Capture the cell that displays the provided text and extract its (X, Y) central coordinate. 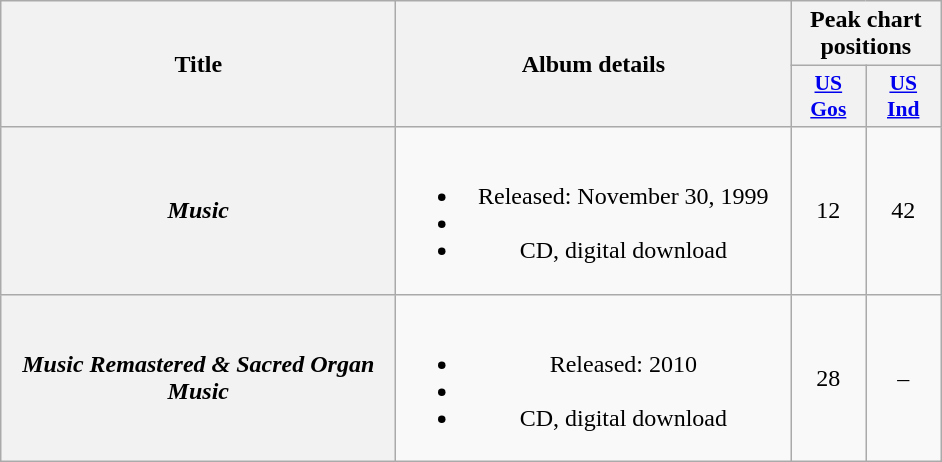
USGos (828, 96)
USInd (904, 96)
Title (198, 64)
Released: November 30, 1999CD, digital download (594, 210)
Music Remastered & Sacred Organ Music (198, 378)
Music (198, 210)
28 (828, 378)
12 (828, 210)
Released: 2010CD, digital download (594, 378)
– (904, 378)
Album details (594, 64)
Peak chart positions (866, 34)
42 (904, 210)
